Capture the cell that displays the provided text and extract its [x, y] central coordinate. 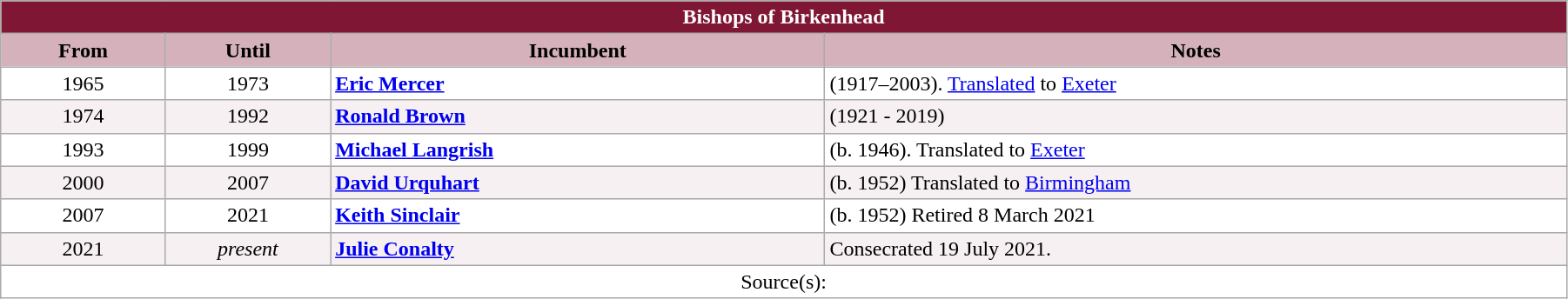
1973 [247, 83]
Incumbent [578, 50]
(1917–2003). Translated to Exeter [1196, 83]
From [84, 50]
Keith Sinclair [578, 216]
Bishops of Birkenhead [784, 17]
Consecrated 19 July 2021. [1196, 249]
Ronald Brown [578, 116]
present [247, 249]
David Urquhart [578, 183]
1999 [247, 149]
2000 [84, 183]
1992 [247, 116]
(b. 1952) Retired 8 March 2021 [1196, 216]
(b. 1952) Translated to Birmingham [1196, 183]
(b. 1946). Translated to Exeter [1196, 149]
Until [247, 50]
Eric Mercer [578, 83]
1965 [84, 83]
(1921 - 2019) [1196, 116]
Source(s): [784, 282]
Notes [1196, 50]
Michael Langrish [578, 149]
1993 [84, 149]
Julie Conalty [578, 249]
1974 [84, 116]
